Extract the (x, y) coordinate from the center of the cell holding the provided text.  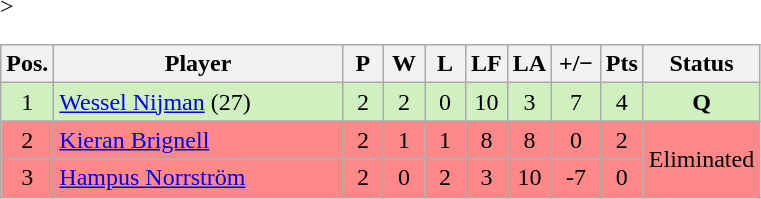
L (444, 64)
Q (701, 102)
P (362, 64)
Hampus Norrström (198, 178)
Pos. (28, 64)
4 (622, 102)
Player (198, 64)
7 (576, 102)
Pts (622, 64)
Kieran Brignell (198, 140)
LF (487, 64)
Eliminated (701, 159)
W (404, 64)
Status (701, 64)
-7 (576, 178)
Wessel Nijman (27) (198, 102)
LA (529, 64)
+/− (576, 64)
